From the cell containing the given text, extract its center point as [x, y] coordinate. 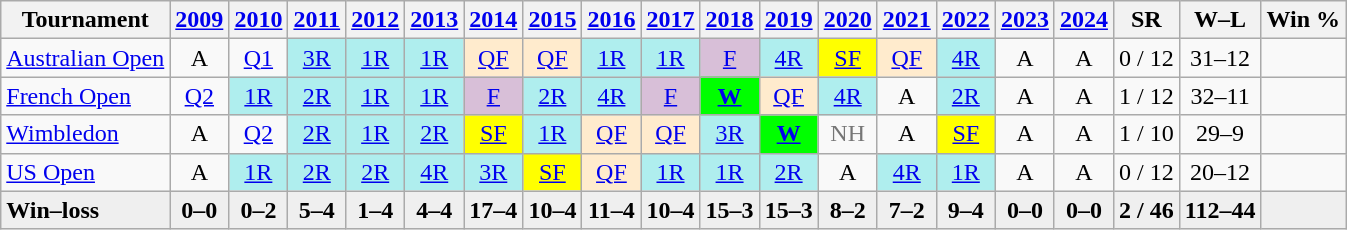
2018 [730, 20]
2010 [258, 20]
0–2 [258, 210]
2022 [966, 20]
US Open [86, 172]
Australian Open [86, 58]
Win % [1304, 20]
2011 [317, 20]
8–2 [848, 210]
2020 [848, 20]
W–L [1220, 20]
1–4 [376, 210]
2023 [1024, 20]
Win–loss [86, 210]
French Open [86, 96]
2 / 46 [1146, 210]
2015 [552, 20]
7–2 [906, 210]
32–11 [1220, 96]
Wimbledon [86, 134]
Tournament [86, 20]
31–12 [1220, 58]
1 / 12 [1146, 96]
2012 [376, 20]
29–9 [1220, 134]
2016 [612, 20]
4–4 [434, 210]
20–12 [1220, 172]
Q1 [258, 58]
5–4 [317, 210]
9–4 [966, 210]
112–44 [1220, 210]
2024 [1084, 20]
2019 [788, 20]
2021 [906, 20]
SR [1146, 20]
1 / 10 [1146, 134]
2017 [670, 20]
17–4 [494, 210]
2013 [434, 20]
2009 [200, 20]
2014 [494, 20]
11–4 [612, 210]
NH [848, 134]
